Return the [X, Y] coordinate for the center point of the cell that contains the specified text.  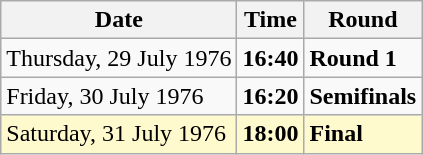
Round 1 [363, 58]
Saturday, 31 July 1976 [119, 134]
Thursday, 29 July 1976 [119, 58]
Round [363, 20]
16:20 [270, 96]
16:40 [270, 58]
Time [270, 20]
Friday, 30 July 1976 [119, 96]
Semifinals [363, 96]
Final [363, 134]
18:00 [270, 134]
Date [119, 20]
